Capture the cell that displays the provided text and extract its [x, y] central coordinate. 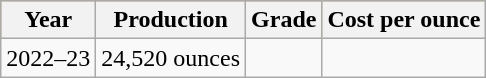
Cost per ounce [404, 20]
Grade [284, 20]
24,520 ounces [171, 58]
Production [171, 20]
2022–23 [48, 58]
Year [48, 20]
